Identify which cell holds the provided text, then report its [x, y] central coordinate. 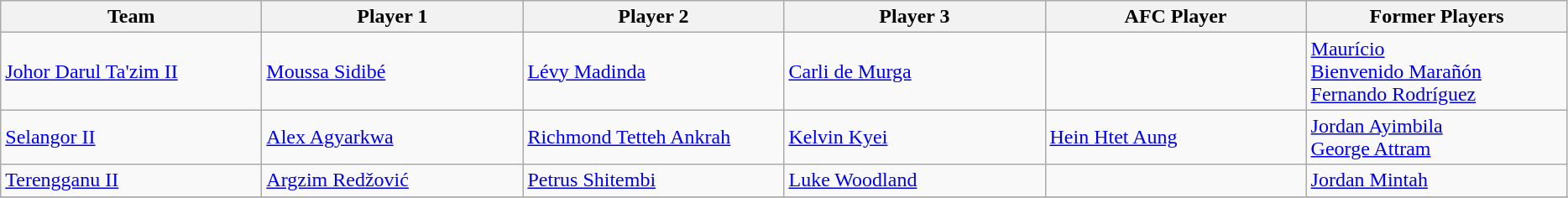
Maurício Bienvenido Marañón Fernando Rodríguez [1437, 71]
Selangor II [131, 138]
AFC Player [1175, 17]
Terengganu II [131, 180]
Moussa Sidibé [393, 71]
Alex Agyarkwa [393, 138]
Player 2 [653, 17]
Team [131, 17]
Player 1 [393, 17]
Lévy Madinda [653, 71]
Hein Htet Aung [1175, 138]
Argzim Redžović [393, 180]
Johor Darul Ta'zim II [131, 71]
Luke Woodland [915, 180]
Petrus Shitembi [653, 180]
Former Players [1437, 17]
Kelvin Kyei [915, 138]
Jordan Ayimbila George Attram [1437, 138]
Richmond Tetteh Ankrah [653, 138]
Carli de Murga [915, 71]
Jordan Mintah [1437, 180]
Player 3 [915, 17]
